Determine the (X, Y) coordinate at the center of the cell enclosing the given text.  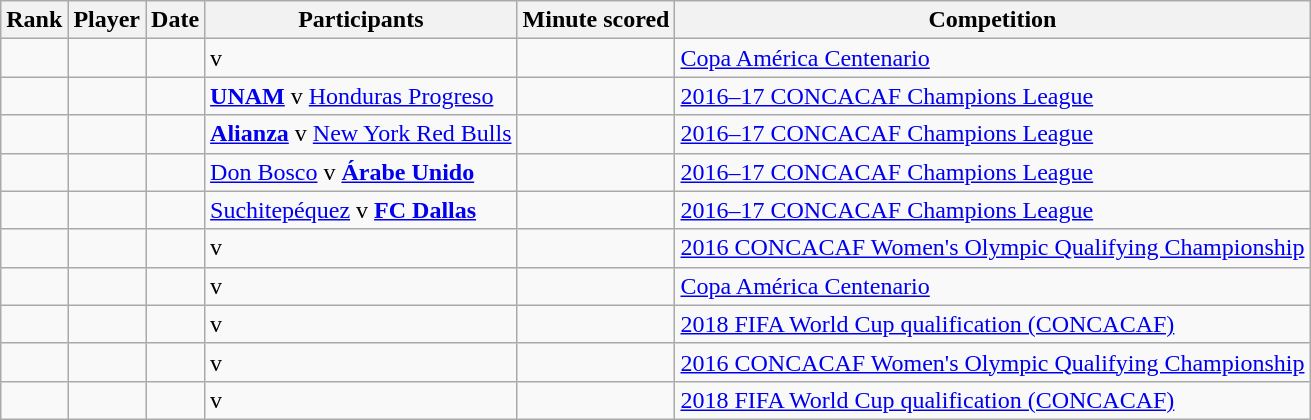
Participants (361, 20)
UNAM v Honduras Progreso (361, 96)
Date (176, 20)
Suchitepéquez v FC Dallas (361, 210)
Player (107, 20)
Rank (34, 20)
Competition (992, 20)
Alianza v New York Red Bulls (361, 134)
Don Bosco v Árabe Unido (361, 172)
Minute scored (596, 20)
